Return the (x, y) coordinate for the center point of the cell that contains the specified text.  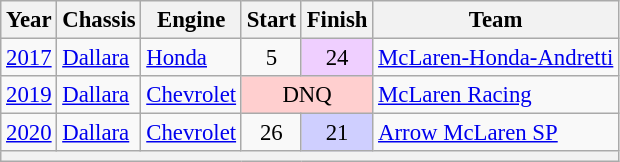
Finish (336, 20)
McLaren Racing (496, 95)
McLaren-Honda-Andretti (496, 58)
2017 (29, 58)
5 (271, 58)
Engine (191, 20)
24 (336, 58)
Honda (191, 58)
2019 (29, 95)
Year (29, 20)
Start (271, 20)
DNQ (306, 95)
Team (496, 20)
Arrow McLaren SP (496, 133)
2020 (29, 133)
26 (271, 133)
21 (336, 133)
Chassis (99, 20)
